Search for the cell housing the specified text and yield its [X, Y] center coordinate. 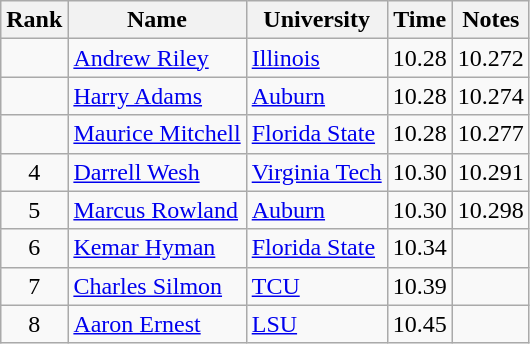
Charles Silmon [157, 286]
TCU [316, 286]
Illinois [316, 58]
5 [34, 210]
Virginia Tech [316, 172]
10.291 [490, 172]
8 [34, 324]
6 [34, 248]
Maurice Mitchell [157, 134]
Harry Adams [157, 96]
Notes [490, 20]
10.272 [490, 58]
7 [34, 286]
Rank [34, 20]
10.39 [420, 286]
Time [420, 20]
University [316, 20]
Kemar Hyman [157, 248]
10.45 [420, 324]
10.277 [490, 134]
4 [34, 172]
Marcus Rowland [157, 210]
Aaron Ernest [157, 324]
LSU [316, 324]
10.298 [490, 210]
Andrew Riley [157, 58]
Darrell Wesh [157, 172]
10.34 [420, 248]
10.274 [490, 96]
Name [157, 20]
